From the cell containing the given text, extract its center point as [X, Y] coordinate. 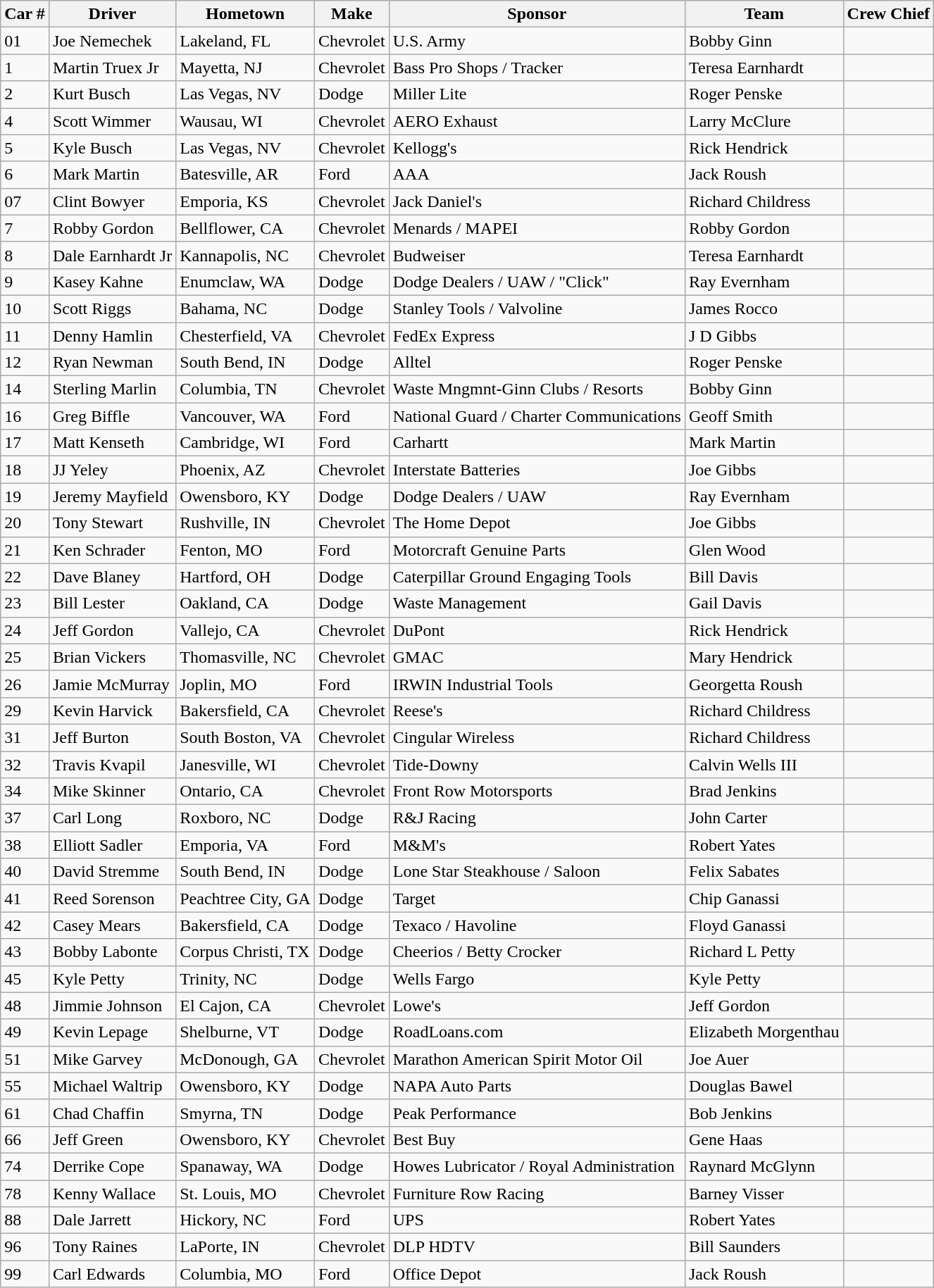
9 [25, 282]
Gene Haas [764, 1139]
24 [25, 630]
M&M's [537, 845]
Alltel [537, 363]
Ryan Newman [112, 363]
Driver [112, 14]
42 [25, 925]
78 [25, 1194]
Raynard McGlynn [764, 1166]
Kevin Harvick [112, 711]
AAA [537, 175]
Jeremy Mayfield [112, 496]
Jeff Burton [112, 737]
Joe Auer [764, 1059]
The Home Depot [537, 523]
Front Row Motorsports [537, 792]
Budweiser [537, 255]
2 [25, 94]
Reed Sorenson [112, 899]
61 [25, 1113]
JJ Yeley [112, 470]
Wausau, WI [245, 121]
Marathon American Spirit Motor Oil [537, 1059]
Richard L Petty [764, 952]
Barney Visser [764, 1194]
Bill Lester [112, 604]
Emporia, VA [245, 845]
38 [25, 845]
Interstate Batteries [537, 470]
Tony Stewart [112, 523]
Dodge Dealers / UAW / "Click" [537, 282]
Phoenix, AZ [245, 470]
Jeff Green [112, 1139]
Rushville, IN [245, 523]
Carl Edwards [112, 1274]
Furniture Row Racing [537, 1194]
Scott Riggs [112, 308]
U.S. Army [537, 41]
Dale Earnhardt Jr [112, 255]
43 [25, 952]
Larry McClure [764, 121]
Hometown [245, 14]
Kurt Busch [112, 94]
IRWIN Industrial Tools [537, 684]
Vallejo, CA [245, 630]
48 [25, 1006]
20 [25, 523]
14 [25, 389]
Douglas Bawel [764, 1086]
Georgetta Roush [764, 684]
Trinity, NC [245, 979]
Brad Jenkins [764, 792]
Mayetta, NJ [245, 68]
Casey Mears [112, 925]
Office Depot [537, 1274]
Floyd Ganassi [764, 925]
Peak Performance [537, 1113]
Shelburne, VT [245, 1032]
Geoff Smith [764, 416]
6 [25, 175]
James Rocco [764, 308]
Waste Mngmnt-Ginn Clubs / Resorts [537, 389]
99 [25, 1274]
Carl Long [112, 818]
Martin Truex Jr [112, 68]
Jamie McMurray [112, 684]
32 [25, 764]
Bellflower, CA [245, 228]
Stanley Tools / Valvoline [537, 308]
Cingular Wireless [537, 737]
10 [25, 308]
Elizabeth Morgenthau [764, 1032]
01 [25, 41]
Mike Skinner [112, 792]
Lowe's [537, 1006]
25 [25, 657]
Hickory, NC [245, 1220]
Jimmie Johnson [112, 1006]
29 [25, 711]
Glen Wood [764, 550]
19 [25, 496]
Bill Davis [764, 577]
34 [25, 792]
St. Louis, MO [245, 1194]
Vancouver, WA [245, 416]
Car # [25, 14]
Bahama, NC [245, 308]
Ken Schrader [112, 550]
Hartford, OH [245, 577]
Lakeland, FL [245, 41]
Peachtree City, GA [245, 899]
Howes Lubricator / Royal Administration [537, 1166]
Crew Chief [889, 14]
8 [25, 255]
Kevin Lepage [112, 1032]
Chad Chaffin [112, 1113]
45 [25, 979]
55 [25, 1086]
David Stremme [112, 872]
Joplin, MO [245, 684]
22 [25, 577]
5 [25, 148]
Sterling Marlin [112, 389]
Chesterfield, VA [245, 336]
Caterpillar Ground Engaging Tools [537, 577]
RoadLoans.com [537, 1032]
Scott Wimmer [112, 121]
Reese's [537, 711]
4 [25, 121]
Travis Kvapil [112, 764]
UPS [537, 1220]
Miller Lite [537, 94]
LaPorte, IN [245, 1247]
7 [25, 228]
Lone Star Steakhouse / Saloon [537, 872]
El Cajon, CA [245, 1006]
49 [25, 1032]
Greg Biffle [112, 416]
Best Buy [537, 1139]
66 [25, 1139]
Oakland, CA [245, 604]
41 [25, 899]
Chip Ganassi [764, 899]
23 [25, 604]
31 [25, 737]
Texaco / Havoline [537, 925]
51 [25, 1059]
Carhartt [537, 443]
Spanaway, WA [245, 1166]
Kannapolis, NC [245, 255]
Motorcraft Genuine Parts [537, 550]
88 [25, 1220]
Mary Hendrick [764, 657]
GMAC [537, 657]
Sponsor [537, 14]
Felix Sabates [764, 872]
J D Gibbs [764, 336]
Corpus Christi, TX [245, 952]
21 [25, 550]
John Carter [764, 818]
Columbia, MO [245, 1274]
Kenny Wallace [112, 1194]
DLP HDTV [537, 1247]
26 [25, 684]
Cambridge, WI [245, 443]
Michael Waltrip [112, 1086]
Target [537, 899]
17 [25, 443]
Clint Bowyer [112, 201]
Kellogg's [537, 148]
Waste Management [537, 604]
Kasey Kahne [112, 282]
Gail Davis [764, 604]
Cheerios / Betty Crocker [537, 952]
Tony Raines [112, 1247]
Denny Hamlin [112, 336]
Roxboro, NC [245, 818]
South Boston, VA [245, 737]
Janesville, WI [245, 764]
16 [25, 416]
07 [25, 201]
Columbia, TN [245, 389]
1 [25, 68]
Smyrna, TN [245, 1113]
Joe Nemechek [112, 41]
Mike Garvey [112, 1059]
R&J Racing [537, 818]
Dave Blaney [112, 577]
Elliott Sadler [112, 845]
Dodge Dealers / UAW [537, 496]
Bobby Labonte [112, 952]
Batesville, AR [245, 175]
11 [25, 336]
37 [25, 818]
AERO Exhaust [537, 121]
McDonough, GA [245, 1059]
Fenton, MO [245, 550]
Enumclaw, WA [245, 282]
96 [25, 1247]
18 [25, 470]
Kyle Busch [112, 148]
Wells Fargo [537, 979]
Jack Daniel's [537, 201]
Dale Jarrett [112, 1220]
Brian Vickers [112, 657]
74 [25, 1166]
Team [764, 14]
National Guard / Charter Communications [537, 416]
FedEx Express [537, 336]
12 [25, 363]
Calvin Wells III [764, 764]
Matt Kenseth [112, 443]
NAPA Auto Parts [537, 1086]
Menards / MAPEI [537, 228]
Bob Jenkins [764, 1113]
Derrike Cope [112, 1166]
Thomasville, NC [245, 657]
Emporia, KS [245, 201]
40 [25, 872]
Bass Pro Shops / Tracker [537, 68]
Ontario, CA [245, 792]
Make [351, 14]
Bill Saunders [764, 1247]
Tide-Downy [537, 764]
DuPont [537, 630]
